Provide the [X, Y] coordinate of the cell's center where the given text is located.  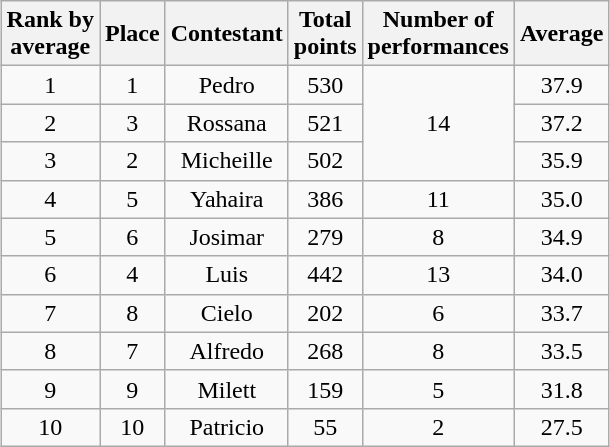
Micheille [226, 161]
Yahaira [226, 199]
521 [325, 123]
Alfredo [226, 351]
Josimar [226, 237]
202 [325, 313]
Average [562, 34]
268 [325, 351]
11 [438, 199]
Cielo [226, 313]
Rank byaverage [50, 34]
14 [438, 123]
34.0 [562, 275]
55 [325, 427]
Number ofperformances [438, 34]
35.0 [562, 199]
31.8 [562, 389]
33.7 [562, 313]
Place [133, 34]
530 [325, 85]
34.9 [562, 237]
33.5 [562, 351]
37.2 [562, 123]
Patricio [226, 427]
37.9 [562, 85]
35.9 [562, 161]
Contestant [226, 34]
386 [325, 199]
Luis [226, 275]
Milett [226, 389]
442 [325, 275]
Pedro [226, 85]
502 [325, 161]
279 [325, 237]
Rossana [226, 123]
159 [325, 389]
27.5 [562, 427]
Totalpoints [325, 34]
13 [438, 275]
